From the cell containing the given text, extract its center point as (x, y) coordinate. 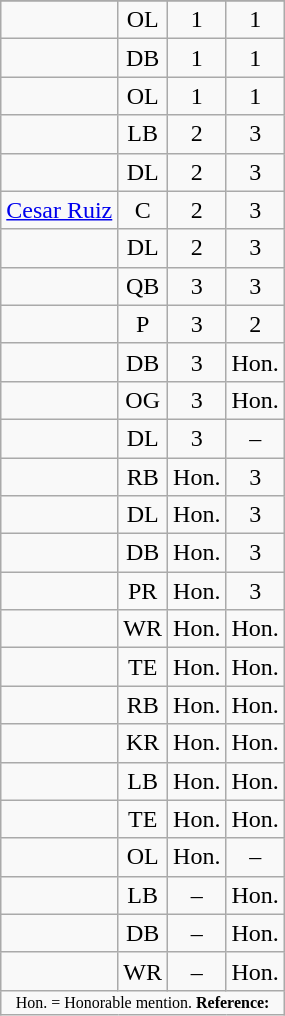
Cesar Ruiz (60, 210)
Hon. = Honorable mention. Reference: (143, 1002)
QB (143, 286)
PR (143, 591)
C (143, 210)
KR (143, 743)
OG (143, 400)
P (143, 324)
